Determine the (x, y) coordinate at the center of the cell enclosing the given text.  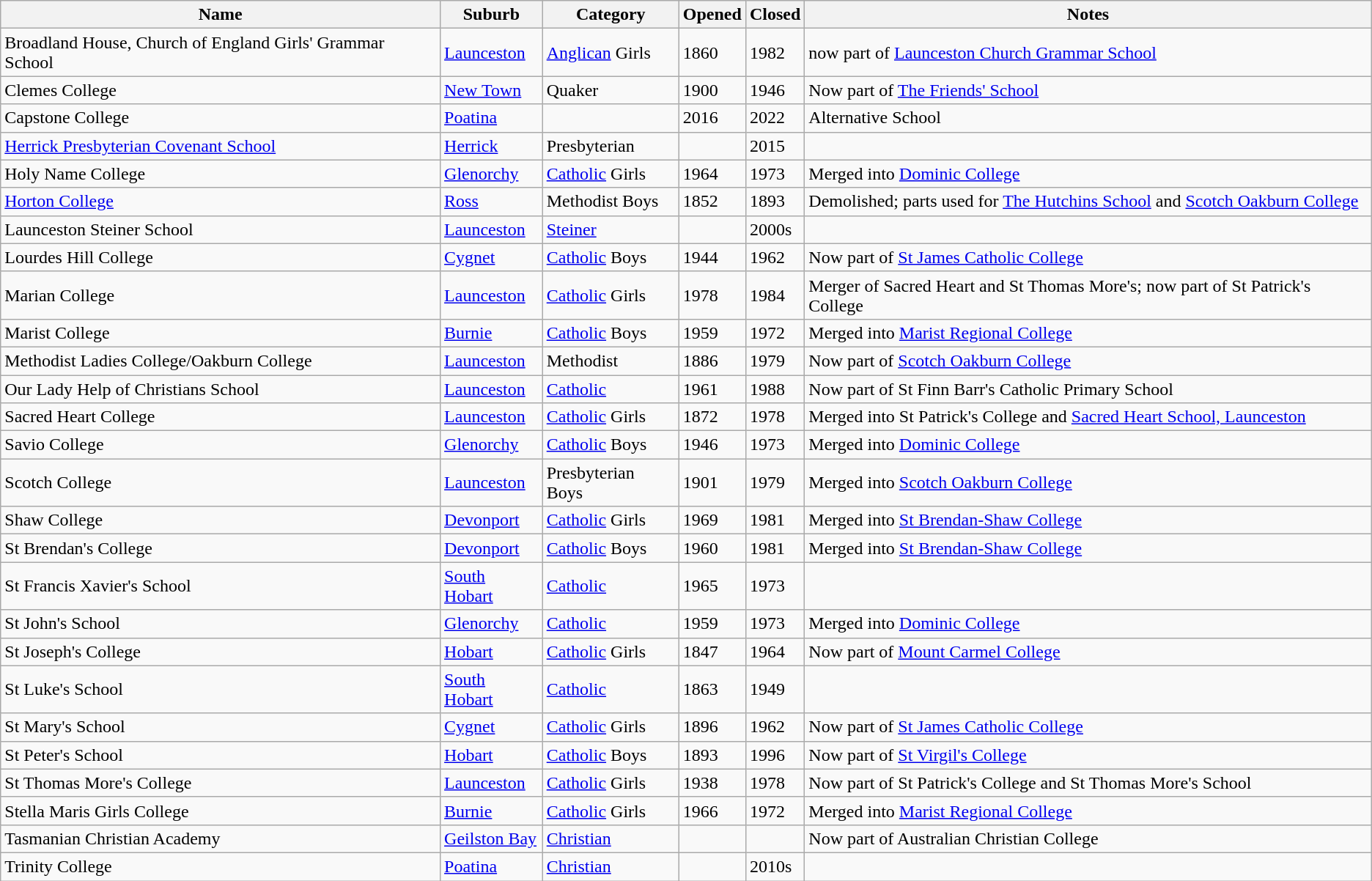
1944 (712, 257)
Methodist Ladies College/Oakburn College (221, 361)
1969 (712, 520)
Category (611, 15)
Stella Maris Girls College (221, 811)
Merger of Sacred Heart and St Thomas More's; now part of St Patrick's College (1088, 295)
St Luke's School (221, 689)
1965 (712, 586)
1988 (775, 389)
Herrick (492, 146)
1949 (775, 689)
Marist College (221, 333)
New Town (492, 90)
Now part of The Friends' School (1088, 90)
2022 (775, 118)
St Joseph's College (221, 652)
Name (221, 15)
1896 (712, 727)
Geilston Bay (492, 838)
Holy Name College (221, 174)
Sacred Heart College (221, 417)
Anglican Girls (611, 53)
Broadland House, Church of England Girls' Grammar School (221, 53)
St Peter's School (221, 755)
2010s (775, 866)
Scotch College (221, 482)
Lourdes Hill College (221, 257)
Merged into St Patrick's College and Sacred Heart School, Launceston (1088, 417)
Presbyterian Boys (611, 482)
St Francis Xavier's School (221, 586)
Capstone College (221, 118)
St John's School (221, 624)
1938 (712, 783)
St Brendan's College (221, 548)
1847 (712, 652)
Presbyterian (611, 146)
Opened (712, 15)
Marian College (221, 295)
Savio College (221, 445)
Horton College (221, 202)
1996 (775, 755)
Quaker (611, 90)
Methodist (611, 361)
Steiner (611, 229)
Now part of St Patrick's College and St Thomas More's School (1088, 783)
Now part of St Virgil's College (1088, 755)
Clemes College (221, 90)
1860 (712, 53)
1960 (712, 548)
1982 (775, 53)
Notes (1088, 15)
Alternative School (1088, 118)
Ross (492, 202)
Closed (775, 15)
Now part of Australian Christian College (1088, 838)
Shaw College (221, 520)
Herrick Presbyterian Covenant School (221, 146)
2016 (712, 118)
Now part of Scotch Oakburn College (1088, 361)
2015 (775, 146)
Tasmanian Christian Academy (221, 838)
Now part of Mount Carmel College (1088, 652)
1966 (712, 811)
Our Lady Help of Christians School (221, 389)
Now part of St Finn Barr's Catholic Primary School (1088, 389)
1852 (712, 202)
St Mary's School (221, 727)
1984 (775, 295)
2000s (775, 229)
1886 (712, 361)
1863 (712, 689)
1901 (712, 482)
St Thomas More's College (221, 783)
now part of Launceston Church Grammar School (1088, 53)
Methodist Boys (611, 202)
Demolished; parts used for The Hutchins School and Scotch Oakburn College (1088, 202)
1900 (712, 90)
Merged into Scotch Oakburn College (1088, 482)
1961 (712, 389)
Trinity College (221, 866)
Launceston Steiner School (221, 229)
1872 (712, 417)
Suburb (492, 15)
